Capture the cell that displays the provided text and extract its (X, Y) central coordinate. 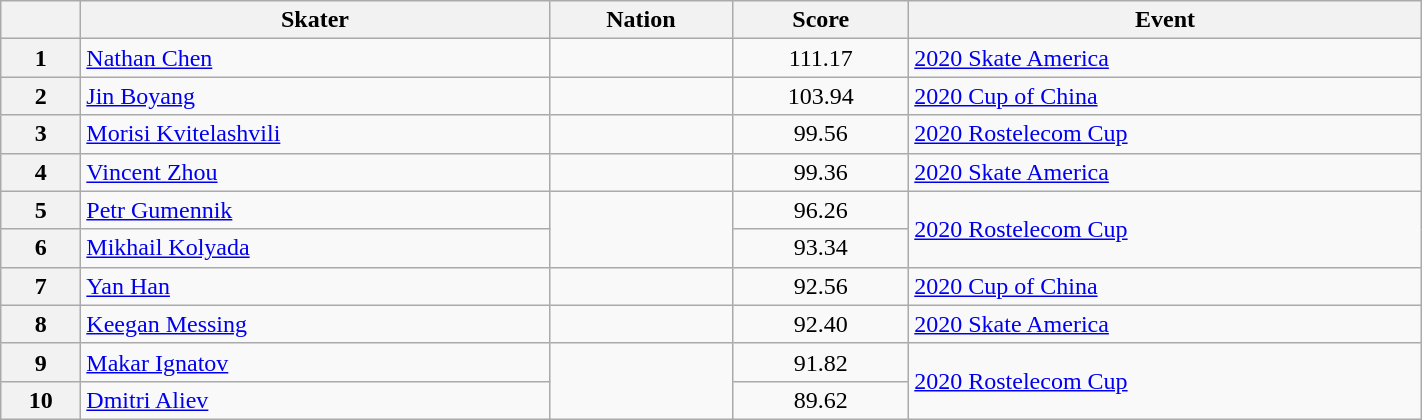
Nathan Chen (315, 58)
Morisi Kvitelashvili (315, 134)
1 (41, 58)
Skater (315, 20)
92.40 (821, 324)
103.94 (821, 96)
3 (41, 134)
2 (41, 96)
Vincent Zhou (315, 172)
4 (41, 172)
96.26 (821, 210)
99.56 (821, 134)
Mikhail Kolyada (315, 248)
89.62 (821, 400)
91.82 (821, 362)
Jin Boyang (315, 96)
Event (1166, 20)
7 (41, 286)
Nation (641, 20)
Score (821, 20)
10 (41, 400)
Dmitri Aliev (315, 400)
Keegan Messing (315, 324)
Makar Ignatov (315, 362)
8 (41, 324)
6 (41, 248)
93.34 (821, 248)
99.36 (821, 172)
92.56 (821, 286)
Yan Han (315, 286)
5 (41, 210)
9 (41, 362)
111.17 (821, 58)
Petr Gumennik (315, 210)
